Identify which cell holds the provided text, then report its (x, y) central coordinate. 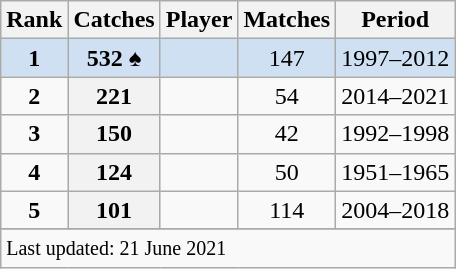
3 (34, 134)
Period (396, 20)
42 (287, 134)
2004–2018 (396, 210)
5 (34, 210)
2 (34, 96)
124 (114, 172)
2014–2021 (396, 96)
Matches (287, 20)
1992–1998 (396, 134)
1 (34, 58)
Catches (114, 20)
Player (199, 20)
1951–1965 (396, 172)
Last updated: 21 June 2021 (228, 248)
221 (114, 96)
54 (287, 96)
4 (34, 172)
101 (114, 210)
147 (287, 58)
Rank (34, 20)
114 (287, 210)
150 (114, 134)
50 (287, 172)
532 ♠ (114, 58)
1997–2012 (396, 58)
